From the cell containing the given text, extract its center point as [x, y] coordinate. 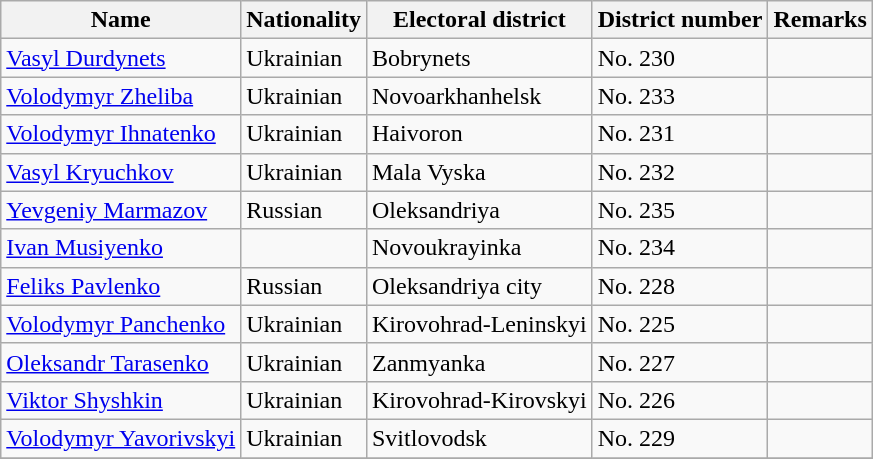
Svitlovodsk [479, 438]
No. 235 [680, 210]
Volodymyr Yavorivskyi [121, 438]
Oleksandr Tarasenko [121, 362]
Volodymyr Ihnatenko [121, 134]
Kirovohrad-Leninskyi [479, 324]
Volodymyr Panchenko [121, 324]
Oleksandriya [479, 210]
Oleksandriya city [479, 286]
Viktor Shyshkin [121, 400]
District number [680, 20]
Electoral district [479, 20]
Remarks [820, 20]
No. 230 [680, 58]
Haivoron [479, 134]
No. 234 [680, 248]
Kirovohrad-Kirovskyi [479, 400]
Volodymyr Zheliba [121, 96]
Mala Vyska [479, 172]
Name [121, 20]
No. 232 [680, 172]
No. 227 [680, 362]
No. 233 [680, 96]
No. 228 [680, 286]
Novoarkhanhelsk [479, 96]
Ivan Musiyenko [121, 248]
Zanmyanka [479, 362]
Vasyl Durdynets [121, 58]
Bobrynets [479, 58]
No. 226 [680, 400]
No. 229 [680, 438]
Nationality [304, 20]
No. 225 [680, 324]
No. 231 [680, 134]
Novoukrayinka [479, 248]
Vasyl Kryuchkov [121, 172]
Feliks Pavlenko [121, 286]
Yevgeniy Marmazov [121, 210]
